Locate the cell with the specified text and output its [x, y] center coordinate. 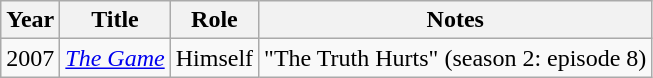
Himself [214, 58]
Role [214, 20]
The Game [115, 58]
Year [30, 20]
"The Truth Hurts" (season 2: episode 8) [456, 58]
2007 [30, 58]
Notes [456, 20]
Title [115, 20]
